Identify which cell holds the provided text, then report its [X, Y] central coordinate. 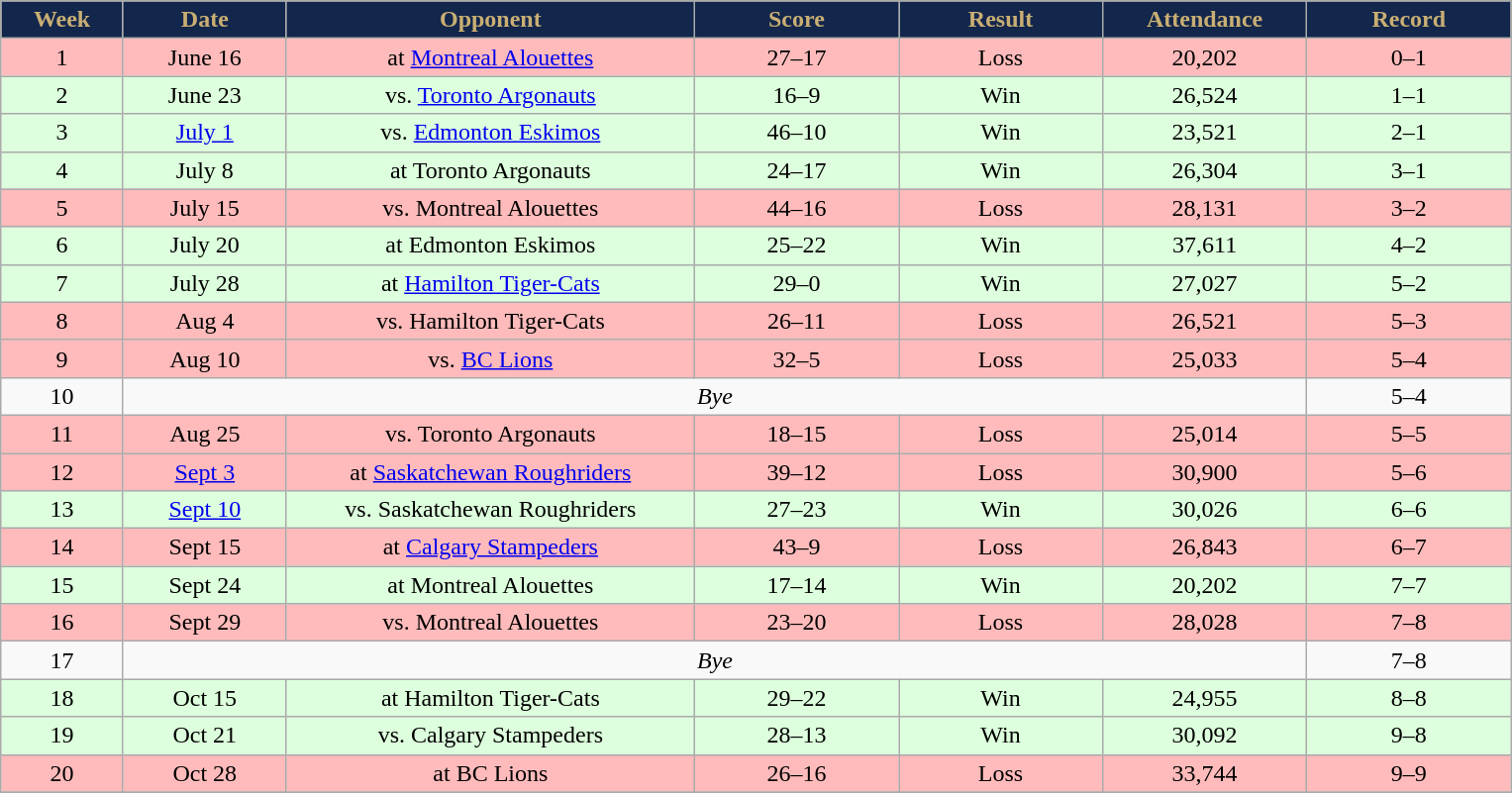
25,033 [1205, 358]
46–10 [796, 133]
23–20 [796, 623]
30,092 [1205, 736]
Date [204, 20]
25–22 [796, 246]
12 [62, 472]
9–8 [1409, 736]
44–16 [796, 208]
23,521 [1205, 133]
9 [62, 358]
July 20 [204, 246]
vs. Calgary Stampeders [490, 736]
24–17 [796, 170]
28,028 [1205, 623]
July 15 [204, 208]
26,843 [1205, 547]
1–1 [1409, 95]
9–9 [1409, 773]
Sept 15 [204, 547]
July 28 [204, 283]
3–1 [1409, 170]
29–22 [796, 698]
7 [62, 283]
3–2 [1409, 208]
vs. BC Lions [490, 358]
17 [62, 660]
at Calgary Stampeders [490, 547]
11 [62, 434]
27,027 [1205, 283]
5–6 [1409, 472]
at Toronto Argonauts [490, 170]
5 [62, 208]
at Edmonton Eskimos [490, 246]
18 [62, 698]
29–0 [796, 283]
8 [62, 321]
26–11 [796, 321]
4 [62, 170]
Oct 15 [204, 698]
June 16 [204, 57]
16 [62, 623]
25,014 [1205, 434]
6 [62, 246]
26,521 [1205, 321]
28–13 [796, 736]
vs. Hamilton Tiger-Cats [490, 321]
Record [1409, 20]
July 1 [204, 133]
2–1 [1409, 133]
27–23 [796, 510]
15 [62, 585]
at Saskatchewan Roughriders [490, 472]
24,955 [1205, 698]
Aug 25 [204, 434]
8–8 [1409, 698]
Opponent [490, 20]
30,026 [1205, 510]
5–3 [1409, 321]
Sept 10 [204, 510]
28,131 [1205, 208]
18–15 [796, 434]
5–5 [1409, 434]
3 [62, 133]
Result [1001, 20]
4–2 [1409, 246]
vs. Saskatchewan Roughriders [490, 510]
Oct 21 [204, 736]
20 [62, 773]
6–6 [1409, 510]
14 [62, 547]
Oct 28 [204, 773]
10 [62, 396]
vs. Edmonton Eskimos [490, 133]
Week [62, 20]
2 [62, 95]
Score [796, 20]
1 [62, 57]
27–17 [796, 57]
16–9 [796, 95]
32–5 [796, 358]
26,524 [1205, 95]
39–12 [796, 472]
13 [62, 510]
Sept 24 [204, 585]
July 8 [204, 170]
Sept 3 [204, 472]
7–7 [1409, 585]
6–7 [1409, 547]
26–16 [796, 773]
June 23 [204, 95]
37,611 [1205, 246]
at BC Lions [490, 773]
Attendance [1205, 20]
19 [62, 736]
33,744 [1205, 773]
30,900 [1205, 472]
5–2 [1409, 283]
Sept 29 [204, 623]
43–9 [796, 547]
26,304 [1205, 170]
0–1 [1409, 57]
17–14 [796, 585]
Aug 4 [204, 321]
Aug 10 [204, 358]
